For the text-containing cell, return its midpoint in (x, y) coordinate format. 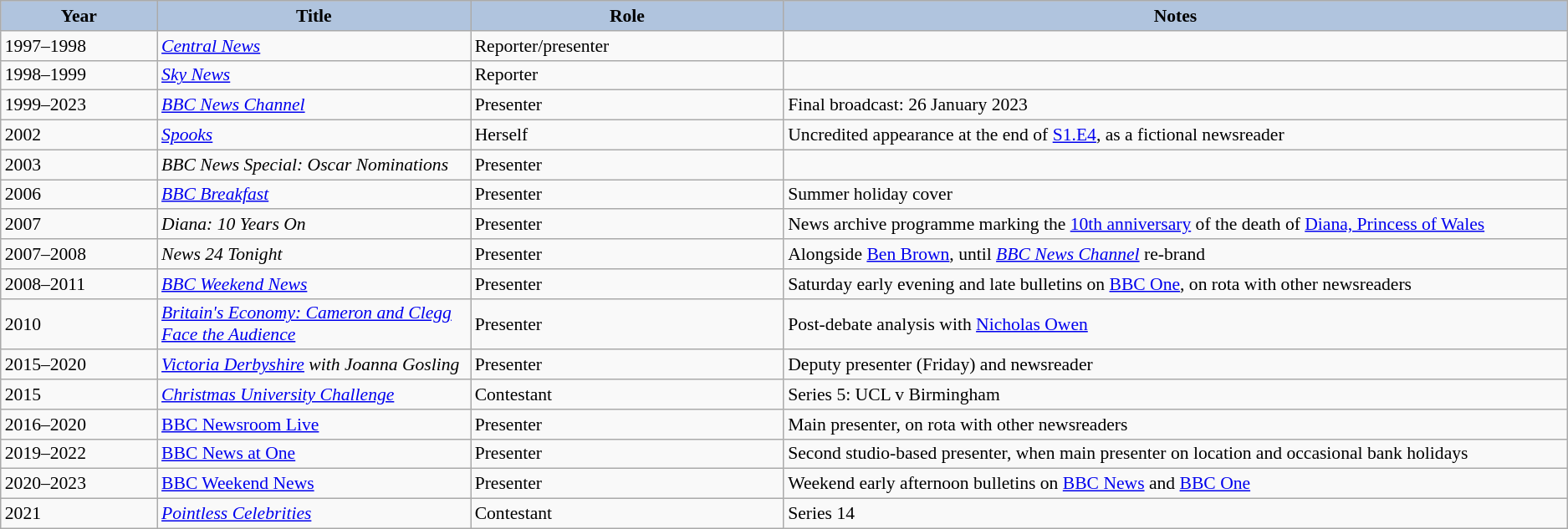
Reporter (627, 75)
News 24 Tonight (314, 254)
Deputy presenter (Friday) and newsreader (1175, 365)
1998–1999 (79, 75)
1999–2023 (79, 105)
News archive programme marking the 10th anniversary of the death of Diana, Princess of Wales (1175, 225)
Sky News (314, 75)
Post-debate analysis with Nicholas Owen (1175, 324)
BBC Breakfast (314, 195)
Second studio-based presenter, when main presenter on location and occasional bank holidays (1175, 454)
Central News (314, 46)
Alongside Ben Brown, until BBC News Channel re-brand (1175, 254)
BBC News at One (314, 454)
Year (79, 16)
Main presenter, on rota with other newsreaders (1175, 425)
Weekend early afternoon bulletins on BBC News and BBC One (1175, 484)
2019–2022 (79, 454)
2008–2011 (79, 284)
Reporter/presenter (627, 46)
Summer holiday cover (1175, 195)
2016–2020 (79, 425)
Uncredited appearance at the end of S1.E4, as a fictional newsreader (1175, 135)
Victoria Derbyshire with Joanna Gosling (314, 365)
Final broadcast: 26 January 2023 (1175, 105)
Herself (627, 135)
2003 (79, 165)
2020–2023 (79, 484)
1997–1998 (79, 46)
Series 5: UCL v Birmingham (1175, 394)
Series 14 (1175, 514)
Spooks (314, 135)
Diana: 10 Years On (314, 225)
BBC News Special: Oscar Nominations (314, 165)
2021 (79, 514)
BBC Newsroom Live (314, 425)
2010 (79, 324)
2006 (79, 195)
Christmas University Challenge (314, 394)
BBC News Channel (314, 105)
Role (627, 16)
Title (314, 16)
2007–2008 (79, 254)
Britain's Economy: Cameron and Clegg Face the Audience (314, 324)
2015–2020 (79, 365)
2007 (79, 225)
2015 (79, 394)
Saturday early evening and late bulletins on BBC One, on rota with other newsreaders (1175, 284)
Pointless Celebrities (314, 514)
Notes (1175, 16)
2002 (79, 135)
